Extract the (X, Y) coordinate from the center of the cell holding the provided text.  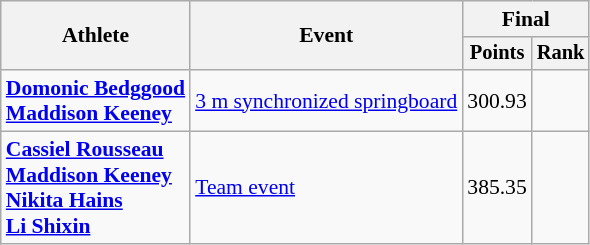
3 m synchronized springboard (326, 100)
Cassiel RousseauMaddison KeeneyNikita HainsLi Shixin (96, 188)
Points (496, 54)
Rank (561, 54)
385.35 (496, 188)
Team event (326, 188)
300.93 (496, 100)
Final (526, 19)
Event (326, 36)
Domonic BedggoodMaddison Keeney (96, 100)
Athlete (96, 36)
